Locate the cell with the specified text and output its (X, Y) center coordinate. 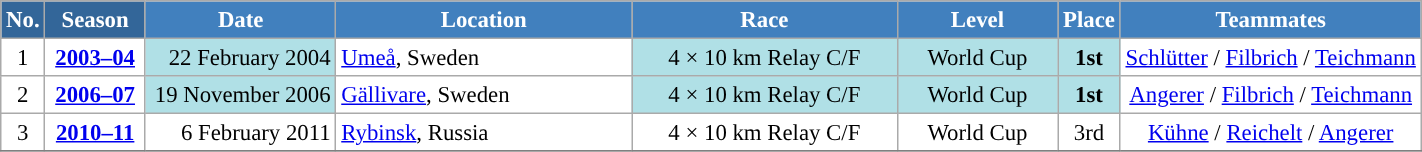
Rybinsk, Russia (484, 133)
Level (978, 20)
No. (23, 20)
3 (23, 133)
2010–11 (95, 133)
Season (95, 20)
1 (23, 58)
Place (1089, 20)
2006–07 (95, 95)
Schlütter / Filbrich / Teichmann (1270, 58)
Location (484, 20)
19 November 2006 (240, 95)
6 February 2011 (240, 133)
Angerer / Filbrich / Teichmann (1270, 95)
Date (240, 20)
Gällivare, Sweden (484, 95)
Kühne / Reichelt / Angerer (1270, 133)
2 (23, 95)
Teammates (1270, 20)
Umeå, Sweden (484, 58)
3rd (1089, 133)
Race (765, 20)
22 February 2004 (240, 58)
2003–04 (95, 58)
